Return the (X, Y) coordinate for the center point of the cell that contains the specified text.  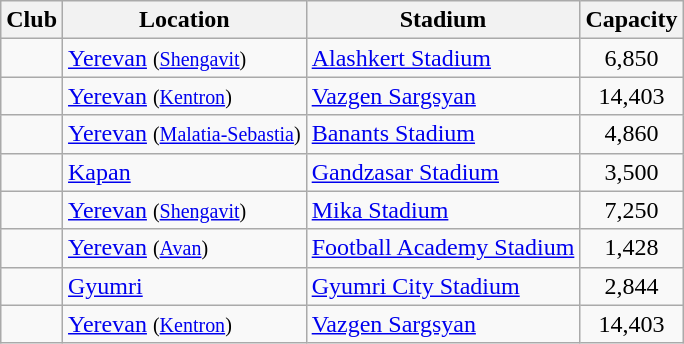
Location (185, 20)
Alashkert Stadium (443, 58)
3,500 (632, 172)
6,850 (632, 58)
2,844 (632, 286)
Yerevan (Avan) (185, 248)
Kapan (185, 172)
Banants Stadium (443, 134)
Mika Stadium (443, 210)
Club (32, 20)
1,428 (632, 248)
Football Academy Stadium (443, 248)
Capacity (632, 20)
Yerevan (Malatia-Sebastia) (185, 134)
Gyumri (185, 286)
4,860 (632, 134)
7,250 (632, 210)
Gyumri City Stadium (443, 286)
Gandzasar Stadium (443, 172)
Stadium (443, 20)
